Capture the cell that displays the provided text and extract its [X, Y] central coordinate. 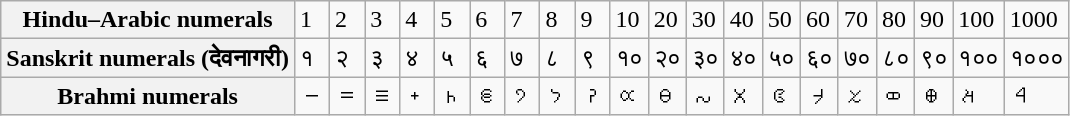
𑁞 [743, 96]
२० [667, 58]
80 [895, 20]
𑁡 [857, 96]
𑁜 [667, 96]
𑁔 [382, 96]
5 [452, 20]
20 [667, 20]
𑁢 [895, 96]
𑁤 [979, 96]
१० [629, 58]
𑁖 [452, 96]
7 [522, 20]
९० [934, 58]
𑁟 [781, 96]
२ [348, 58]
𑁠 [819, 96]
𑁒 [312, 96]
60 [819, 20]
३ [382, 58]
30 [705, 20]
८० [895, 58]
९ [592, 58]
10 [629, 20]
4 [418, 20]
𑁛 [629, 96]
𑁝 [705, 96]
90 [934, 20]
१००० [1036, 58]
३० [705, 58]
100 [979, 20]
Sanskrit numerals (देवनागरी) [148, 58]
४ [418, 58]
𑁣 [934, 96]
8 [558, 20]
1 [312, 20]
८ [558, 58]
40 [743, 20]
3 [382, 20]
𑁕 [418, 96]
𑁗 [488, 96]
50 [781, 20]
१०० [979, 58]
𑁥 [1036, 96]
६० [819, 58]
9 [592, 20]
५ [452, 58]
५० [781, 58]
70 [857, 20]
2 [348, 20]
6 [488, 20]
1000 [1036, 20]
𑁓 [348, 96]
१ [312, 58]
Brahmi numerals [148, 96]
𑁚 [592, 96]
६ [488, 58]
७ [522, 58]
𑁙 [558, 96]
Hindu–Arabic numerals [148, 20]
७० [857, 58]
𑁘 [522, 96]
४० [743, 58]
